Capture the cell that displays the provided text and extract its (x, y) central coordinate. 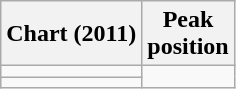
Chart (2011) (72, 34)
Peakposition (188, 34)
